Identify which cell holds the provided text, then report its (X, Y) central coordinate. 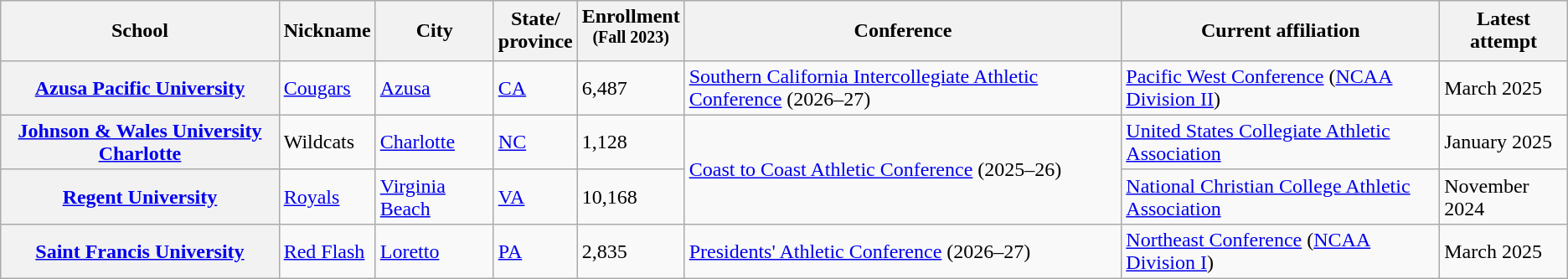
November 2024 (1504, 196)
Presidents' Athletic Conference (2026–27) (903, 251)
1,128 (631, 142)
VA (535, 196)
Northeast Conference (NCAA Division I) (1281, 251)
United States Collegiate Athletic Association (1281, 142)
Johnson & Wales University Charlotte (140, 142)
Loretto (434, 251)
Coast to Coast Athletic Conference (2025–26) (903, 169)
Cougars (327, 87)
Red Flash (327, 251)
Wildcats (327, 142)
National Christian College Athletic Association (1281, 196)
Southern California Intercollegiate Athletic Conference (2026–27) (903, 87)
6,487 (631, 87)
Current affiliation (1281, 31)
Conference (903, 31)
PA (535, 251)
School (140, 31)
10,168 (631, 196)
Enrollment(Fall 2023) (631, 31)
City (434, 31)
Azusa (434, 87)
NC (535, 142)
State/province (535, 31)
Latestattempt (1504, 31)
Saint Francis University (140, 251)
Azusa Pacific University (140, 87)
Charlotte (434, 142)
Royals (327, 196)
Regent University (140, 196)
January 2025 (1504, 142)
Pacific West Conference (NCAA Division II) (1281, 87)
Virginia Beach (434, 196)
CA (535, 87)
Nickname (327, 31)
2,835 (631, 251)
